Output the (x, y) coordinate of the center of the cell containing the given text.  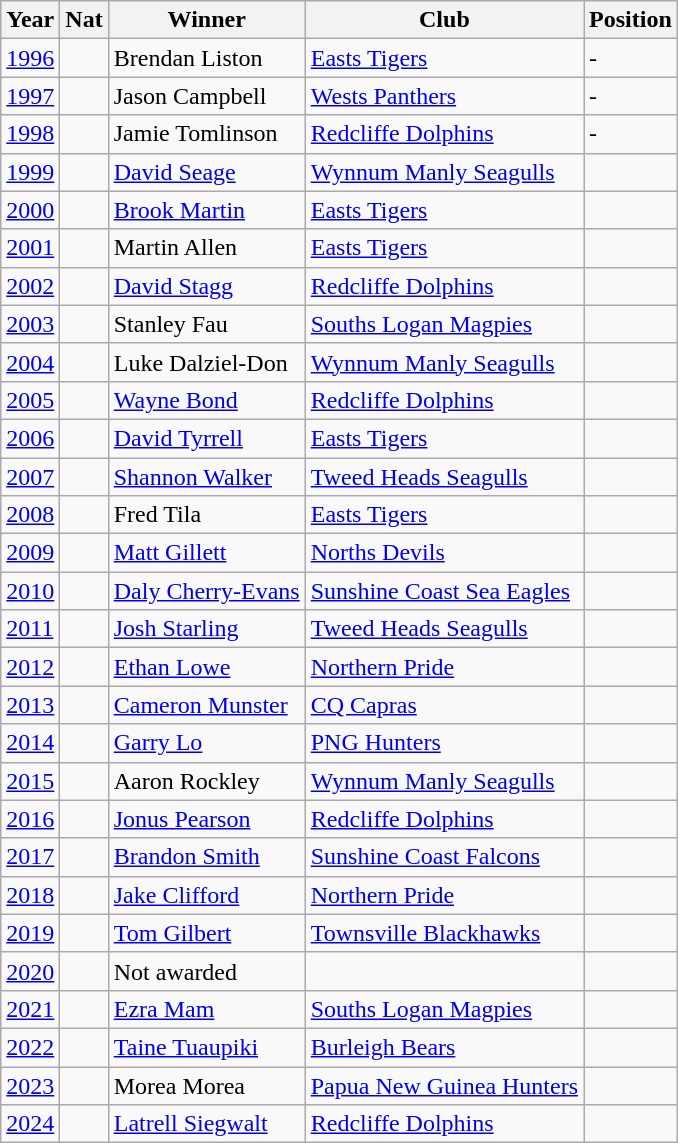
2002 (30, 286)
2021 (30, 1009)
Club (444, 20)
2004 (30, 362)
Sunshine Coast Sea Eagles (444, 591)
Position (631, 20)
2001 (30, 248)
2019 (30, 933)
PNG Hunters (444, 743)
Morea Morea (206, 1085)
2007 (30, 477)
2020 (30, 971)
Papua New Guinea Hunters (444, 1085)
David Seage (206, 172)
Latrell Siegwalt (206, 1124)
Brook Martin (206, 210)
Brandon Smith (206, 857)
2017 (30, 857)
David Stagg (206, 286)
2011 (30, 629)
2005 (30, 400)
2018 (30, 895)
Ethan Lowe (206, 667)
Townsville Blackhawks (444, 933)
Ezra Mam (206, 1009)
Year (30, 20)
Burleigh Bears (444, 1047)
Jason Campbell (206, 96)
2000 (30, 210)
Sunshine Coast Falcons (444, 857)
2024 (30, 1124)
Garry Lo (206, 743)
Not awarded (206, 971)
2022 (30, 1047)
2009 (30, 553)
2014 (30, 743)
Shannon Walker (206, 477)
Stanley Fau (206, 324)
2008 (30, 515)
1996 (30, 58)
2012 (30, 667)
David Tyrrell (206, 438)
Jake Clifford (206, 895)
Matt Gillett (206, 553)
2023 (30, 1085)
Luke Dalziel-Don (206, 362)
Martin Allen (206, 248)
CQ Capras (444, 705)
1997 (30, 96)
2010 (30, 591)
Daly Cherry-Evans (206, 591)
Tom Gilbert (206, 933)
Brendan Liston (206, 58)
2016 (30, 819)
Cameron Munster (206, 705)
Norths Devils (444, 553)
1999 (30, 172)
2006 (30, 438)
2013 (30, 705)
Aaron Rockley (206, 781)
Josh Starling (206, 629)
2015 (30, 781)
Jamie Tomlinson (206, 134)
Taine Tuaupiki (206, 1047)
Wests Panthers (444, 96)
Jonus Pearson (206, 819)
Nat (84, 20)
Winner (206, 20)
1998 (30, 134)
Fred Tila (206, 515)
2003 (30, 324)
Wayne Bond (206, 400)
